From the cell containing the given text, extract its center point as [x, y] coordinate. 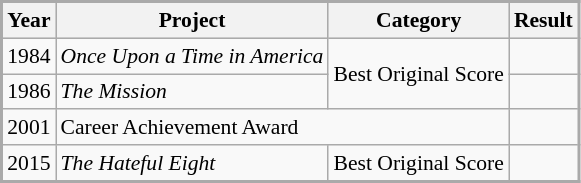
Project [192, 20]
The Hateful Eight [192, 163]
Career Achievement Award [282, 128]
Year [29, 20]
2015 [29, 163]
Once Upon a Time in America [192, 56]
1984 [29, 56]
The Mission [192, 92]
Category [418, 20]
2001 [29, 128]
1986 [29, 92]
Result [544, 20]
